Detect which cell encompasses the target text, then output its [x, y] center coordinate. 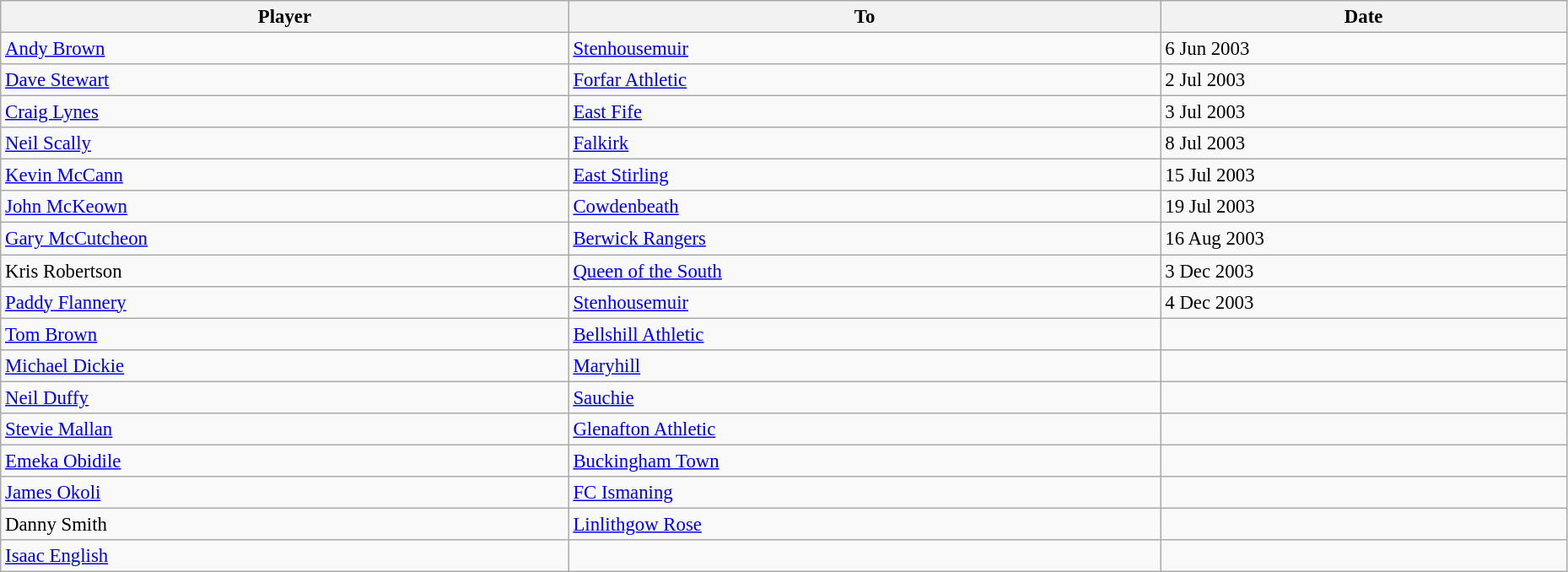
Emeka Obidile [285, 461]
Isaac English [285, 556]
Sauchie [865, 397]
Gary McCutcheon [285, 239]
Bellshill Athletic [865, 334]
East Fife [865, 112]
Glenafton Athletic [865, 429]
Linlithgow Rose [865, 524]
Kris Robertson [285, 271]
Berwick Rangers [865, 239]
Queen of the South [865, 271]
FC Ismaning [865, 493]
3 Dec 2003 [1363, 271]
Date [1363, 17]
East Stirling [865, 175]
Player [285, 17]
Forfar Athletic [865, 80]
4 Dec 2003 [1363, 302]
2 Jul 2003 [1363, 80]
Craig Lynes [285, 112]
John McKeown [285, 207]
8 Jul 2003 [1363, 143]
3 Jul 2003 [1363, 112]
Danny Smith [285, 524]
Cowdenbeath [865, 207]
16 Aug 2003 [1363, 239]
Dave Stewart [285, 80]
James Okoli [285, 493]
Kevin McCann [285, 175]
Falkirk [865, 143]
19 Jul 2003 [1363, 207]
Andy Brown [285, 49]
Maryhill [865, 365]
Buckingham Town [865, 461]
15 Jul 2003 [1363, 175]
Paddy Flannery [285, 302]
Tom Brown [285, 334]
Stevie Mallan [285, 429]
Michael Dickie [285, 365]
Neil Scally [285, 143]
Neil Duffy [285, 397]
To [865, 17]
6 Jun 2003 [1363, 49]
